Locate the cell with the specified text and output its (x, y) center coordinate. 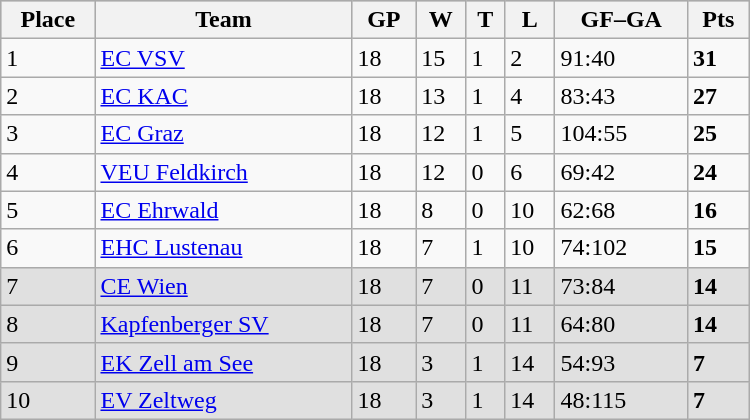
EV Zeltweg (224, 400)
83:43 (621, 96)
EK Zell am See (224, 362)
EC KAC (224, 96)
31 (718, 58)
Kapfenberger SV (224, 324)
9 (48, 362)
CE Wien (224, 286)
EHC Lustenau (224, 248)
GF–GA (621, 20)
EC VSV (224, 58)
L (530, 20)
16 (718, 210)
73:84 (621, 286)
62:68 (621, 210)
Team (224, 20)
91:40 (621, 58)
64:80 (621, 324)
104:55 (621, 134)
13 (441, 96)
24 (718, 172)
EC Graz (224, 134)
VEU Feldkirch (224, 172)
27 (718, 96)
48:115 (621, 400)
EC Ehrwald (224, 210)
69:42 (621, 172)
T (486, 20)
Pts (718, 20)
74:102 (621, 248)
54:93 (621, 362)
W (441, 20)
25 (718, 134)
Place (48, 20)
GP (384, 20)
